Extract the (X, Y) coordinate from the center of the cell holding the provided text.  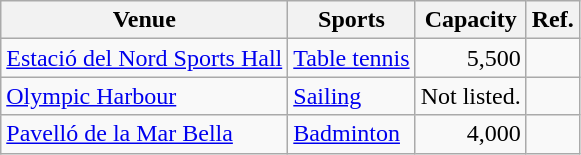
Table tennis (352, 58)
5,500 (470, 58)
4,000 (470, 134)
Capacity (470, 20)
Venue (144, 20)
Pavelló de la Mar Bella (144, 134)
Olympic Harbour (144, 96)
Sports (352, 20)
Ref. (552, 20)
Sailing (352, 96)
Badminton (352, 134)
Estació del Nord Sports Hall (144, 58)
Not listed. (470, 96)
